Scan for the cell matching the given text and deliver its (X, Y) coordinate at center. 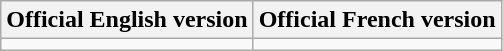
Official English version (127, 20)
Official French version (377, 20)
